Pinpoint the cell where the given text exists, returning its [X, Y] midpoint coordinate. 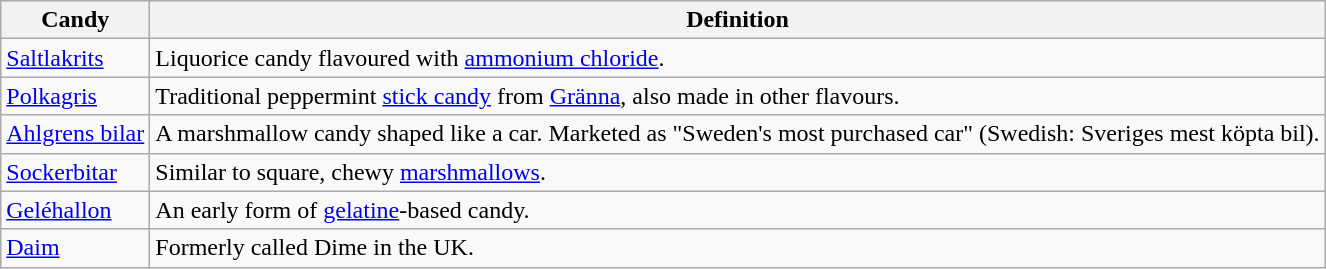
Formerly called Dime in the UK. [738, 248]
Definition [738, 20]
Candy [76, 20]
An early form of gelatine-based candy. [738, 210]
Similar to square, chewy marshmallows. [738, 172]
Saltlakrits [76, 58]
Daim [76, 248]
Sockerbitar [76, 172]
Traditional peppermint stick candy from Gränna, also made in other flavours. [738, 96]
Geléhallon [76, 210]
Polkagris [76, 96]
Ahlgrens bilar [76, 134]
Liquorice candy flavoured with ammonium chloride. [738, 58]
A marshmallow candy shaped like a car. Marketed as "Sweden's most purchased car" (Swedish: Sveriges mest köpta bil). [738, 134]
